Capture the cell that displays the provided text and extract its (x, y) central coordinate. 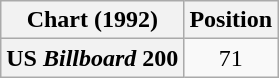
US Billboard 200 (92, 58)
Chart (1992) (92, 20)
Position (231, 20)
71 (231, 58)
